Return (x, y) of the center of cell containing provided text 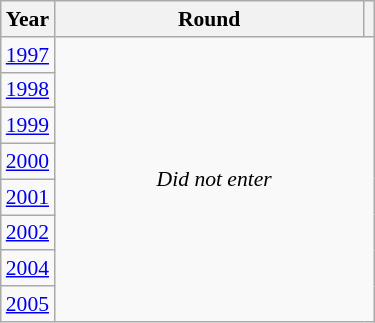
2001 (28, 197)
2002 (28, 233)
1997 (28, 55)
2005 (28, 304)
1999 (28, 126)
Round (209, 19)
Year (28, 19)
1998 (28, 90)
2004 (28, 269)
Did not enter (214, 180)
2000 (28, 162)
